Output the (x, y) coordinate of the center of the cell containing the given text.  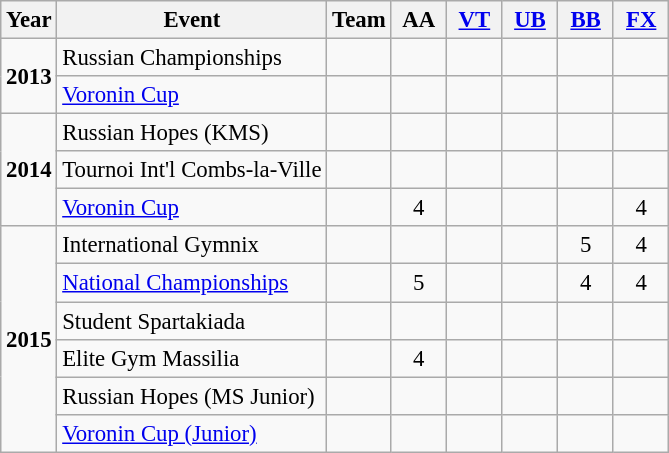
Voronin Cup (Junior) (192, 433)
Elite Gym Massilia (192, 358)
International Gymnix (192, 245)
2015 (29, 339)
Year (29, 20)
VT (475, 20)
Russian Hopes (KMS) (192, 133)
BB (586, 20)
Russian Hopes (MS Junior) (192, 396)
Team (359, 20)
National Championships (192, 283)
2014 (29, 170)
2013 (29, 76)
AA (419, 20)
FX (641, 20)
Tournoi Int'l Combs-la-Ville (192, 170)
Student Spartakiada (192, 321)
Event (192, 20)
UB (530, 20)
Russian Championships (192, 58)
